For the text-containing cell, return its midpoint in [X, Y] coordinate format. 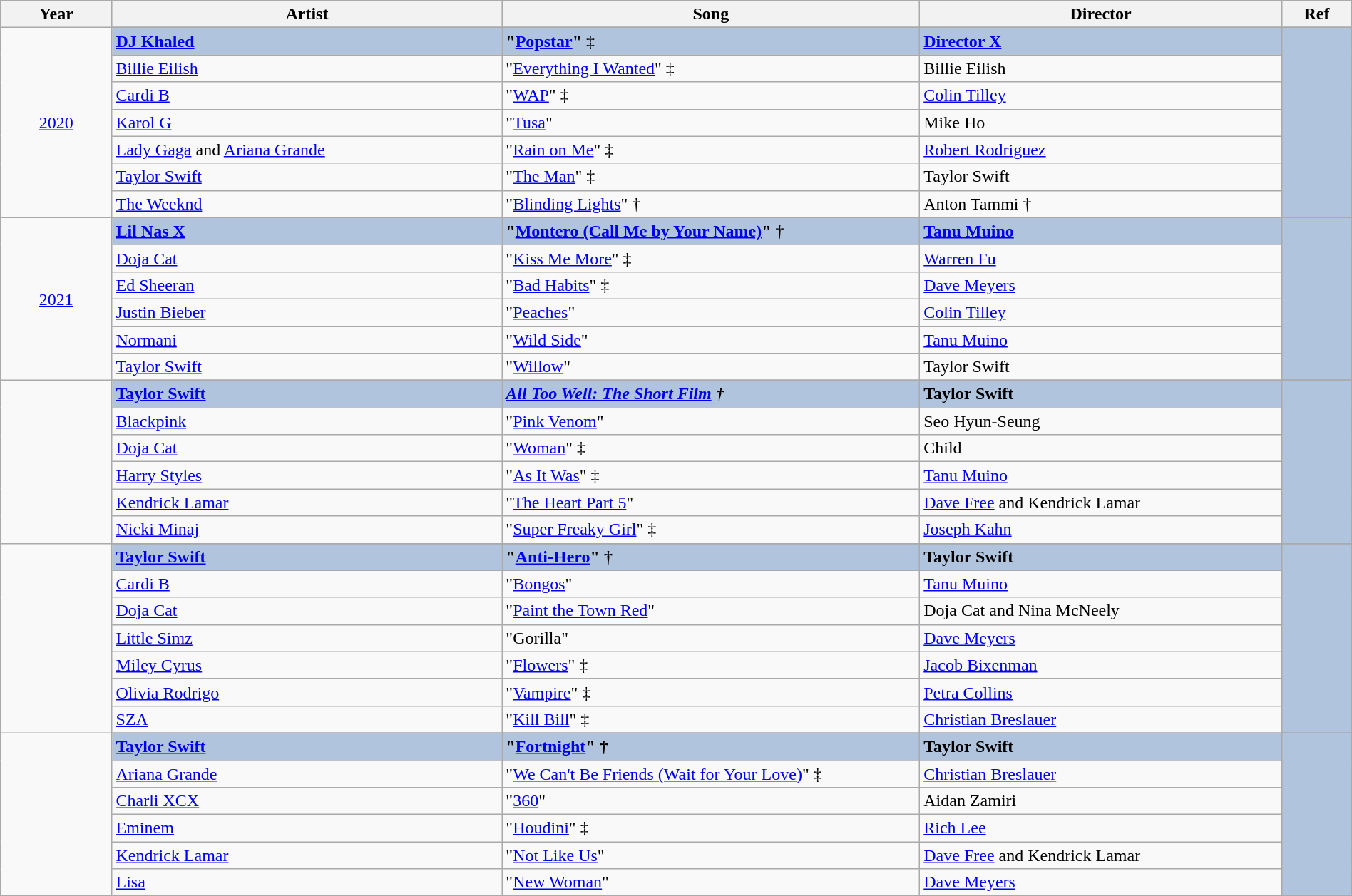
Jacob Bixenman [1101, 665]
"Kiss Me More" ‡ [711, 258]
"As It Was" ‡ [711, 475]
Ref [1317, 14]
Warren Fu [1101, 258]
"Woman" ‡ [711, 448]
"Super Freaky Girl" ‡ [711, 530]
"Anti-Hero" † [711, 557]
"Willow" [711, 367]
"Bongos" [711, 584]
"Peaches" [711, 312]
2021 [56, 299]
Song [711, 14]
Rich Lee [1101, 828]
Anton Tammi † [1101, 204]
"Tusa" [711, 123]
"The Heart Part 5" [711, 503]
Eminem [307, 828]
Justin Bieber [307, 312]
Nicki Minaj [307, 530]
SZA [307, 719]
All Too Well: The Short Film † [711, 394]
Charli XCX [307, 801]
Ed Sheeran [307, 285]
"New Woman" [711, 882]
Director [1101, 14]
Ariana Grande [307, 773]
"Wild Side" [711, 340]
"We Can't Be Friends (Wait for Your Love)" ‡ [711, 773]
The Weeknd [307, 204]
Year [56, 14]
"Not Like Us" [711, 855]
"Pink Venom" [711, 421]
Lady Gaga and Ariana Grande [307, 150]
"Bad Habits" ‡ [711, 285]
"Popstar" ‡ [711, 41]
Seo Hyun-Seung [1101, 421]
Normani [307, 340]
"360" [711, 801]
2020 [56, 123]
"Montero (Call Me by Your Name)" † [711, 231]
Little Simz [307, 638]
Mike Ho [1101, 123]
"WAP" ‡ [711, 96]
"Gorilla" [711, 638]
"Flowers" ‡ [711, 665]
"Vampire" ‡ [711, 692]
"Paint the Town Red" [711, 611]
"Rain on Me" ‡ [711, 150]
Director X [1101, 41]
"Houdini" ‡ [711, 828]
"Blinding Lights" † [711, 204]
Doja Cat and Nina McNeely [1101, 611]
Miley Cyrus [307, 665]
Olivia Rodrigo [307, 692]
Aidan Zamiri [1101, 801]
Lisa [307, 882]
DJ Khaled [307, 41]
Artist [307, 14]
Petra Collins [1101, 692]
Robert Rodriguez [1101, 150]
"Fortnight" † [711, 746]
"Everything I Wanted" ‡ [711, 68]
Child [1101, 448]
Blackpink [307, 421]
Karol G [307, 123]
"Kill Bill" ‡ [711, 719]
Joseph Kahn [1101, 530]
Harry Styles [307, 475]
Lil Nas X [307, 231]
"The Man" ‡ [711, 177]
